Detect which cell encompasses the target text, then output its [X, Y] center coordinate. 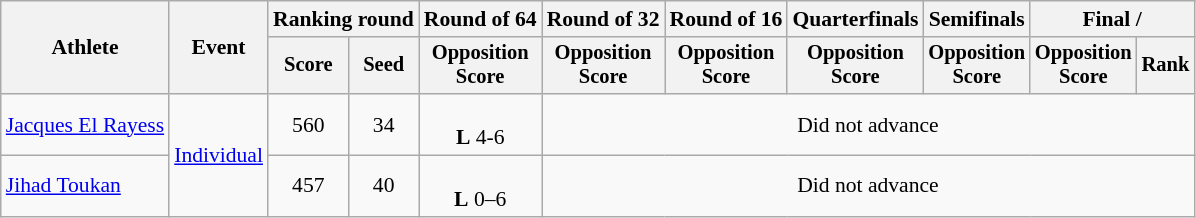
Seed [384, 66]
560 [308, 124]
Athlete [85, 48]
Jacques El Rayess [85, 124]
Individual [218, 155]
Rank [1166, 66]
Jihad Toukan [85, 186]
Final / [1112, 19]
Round of 32 [604, 19]
Semifinals [976, 19]
Round of 64 [480, 19]
L 4-6 [480, 124]
34 [384, 124]
Score [308, 66]
Event [218, 48]
Ranking round [344, 19]
L 0–6 [480, 186]
40 [384, 186]
Round of 16 [726, 19]
Quarterfinals [855, 19]
457 [308, 186]
